Determine the [X, Y] coordinate at the center of the cell enclosing the given text.  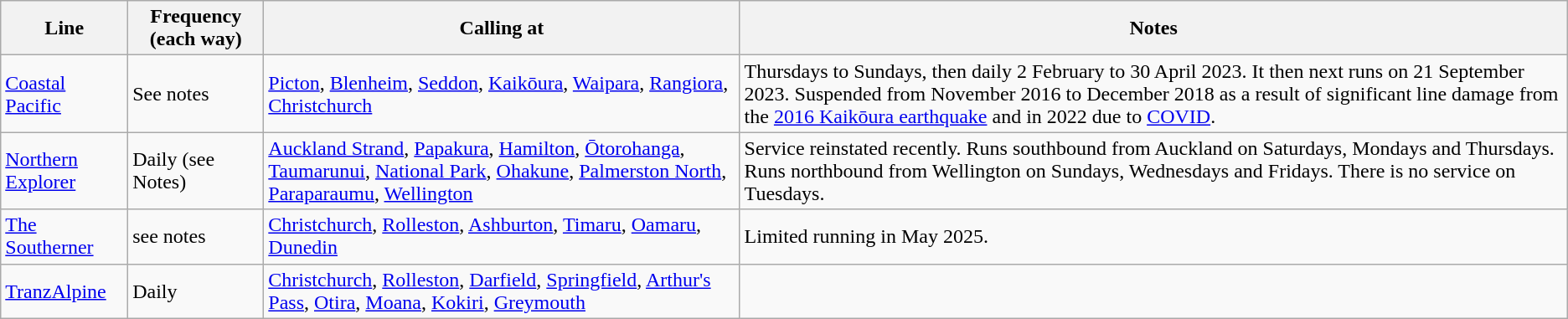
Notes [1153, 28]
Christchurch, Rolleston, Darfield, Springfield, Arthur's Pass, Otira, Moana, Kokiri, Greymouth [502, 291]
See notes [196, 94]
Coastal Pacific [64, 94]
see notes [196, 236]
Calling at [502, 28]
The Southerner [64, 236]
Line [64, 28]
Auckland Strand, Papakura, Hamilton, Ōtorohanga, Taumarunui, National Park, Ohakune, Palmerston North, Paraparaumu, Wellington [502, 171]
Daily (see Notes) [196, 171]
TranzAlpine [64, 291]
Limited running in May 2025. [1153, 236]
Daily [196, 291]
Frequency (each way) [196, 28]
Christchurch, Rolleston, Ashburton, Timaru, Oamaru, Dunedin [502, 236]
Northern Explorer [64, 171]
Picton, Blenheim, Seddon, Kaikōura, Waipara, Rangiora, Christchurch [502, 94]
